Search for the cell housing the specified text and yield its (x, y) center coordinate. 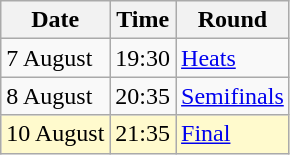
Round (233, 20)
20:35 (143, 96)
8 August (56, 96)
Semifinals (233, 96)
Date (56, 20)
19:30 (143, 58)
10 August (56, 134)
21:35 (143, 134)
Final (233, 134)
7 August (56, 58)
Time (143, 20)
Heats (233, 58)
